Provide the [x, y] coordinate of the cell's center where the given text is located.  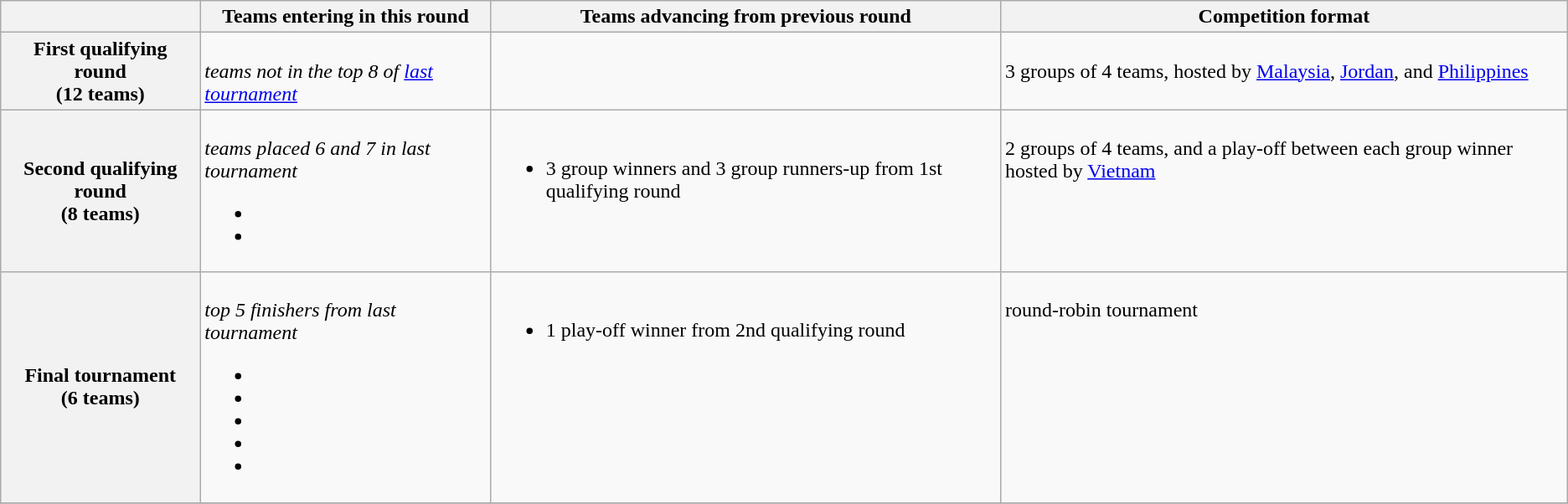
top 5 finishers from last tournament [346, 387]
3 groups of 4 teams, hosted by Malaysia, Jordan, and Philippines [1285, 71]
teams placed 6 and 7 in last tournament [346, 191]
1 play-off winner from 2nd qualifying round [745, 387]
3 group winners and 3 group runners-up from 1st qualifying round [745, 191]
Teams advancing from previous round [745, 17]
Second qualifying round (8 teams) [101, 191]
First qualifying round (12 teams) [101, 71]
2 groups of 4 teams, and a play-off between each group winner hosted by Vietnam [1285, 191]
round-robin tournament [1285, 387]
Final tournament (6 teams) [101, 387]
teams not in the top 8 of last tournament [346, 71]
Competition format [1285, 17]
Teams entering in this round [346, 17]
